Output the (X, Y) coordinate of the center of the cell containing the given text.  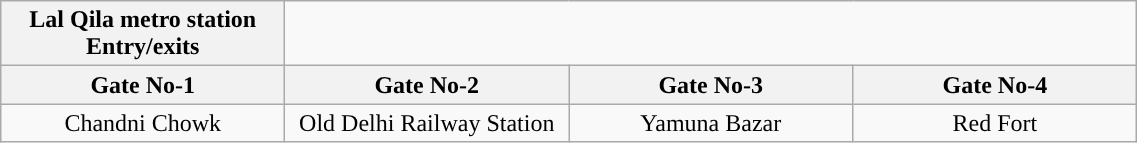
Gate No-4 (995, 85)
Gate No-3 (711, 85)
Lal Qila metro station Entry/exits (143, 34)
Red Fort (995, 123)
Yamuna Bazar (711, 123)
Gate No-1 (143, 85)
Gate No-2 (427, 85)
Old Delhi Railway Station (427, 123)
Chandni Chowk (143, 123)
